Detect which cell encompasses the target text, then output its (x, y) center coordinate. 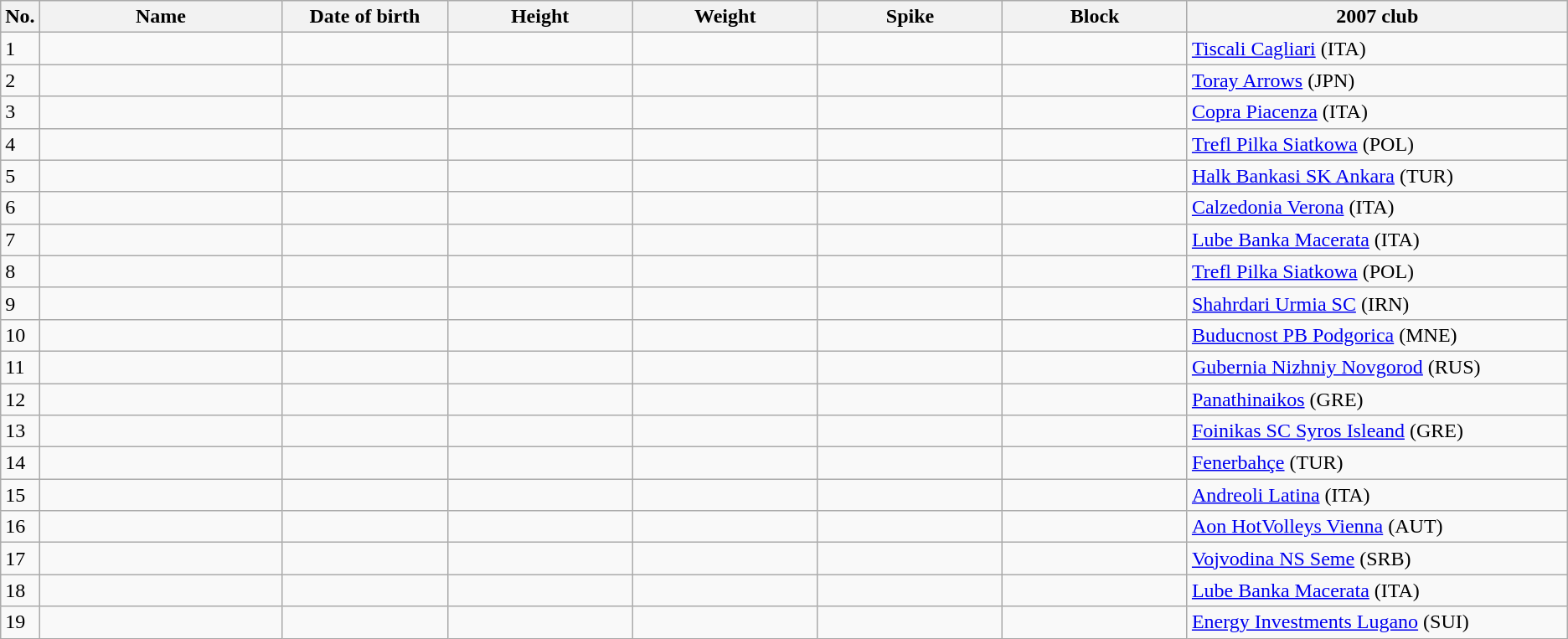
Weight (725, 17)
19 (20, 622)
Tiscali Cagliari (ITA) (1377, 49)
16 (20, 527)
Foinikas SC Syros Isleand (GRE) (1377, 431)
1 (20, 49)
17 (20, 559)
2007 club (1377, 17)
Aon HotVolleys Vienna (AUT) (1377, 527)
Energy Investments Lugano (SUI) (1377, 622)
7 (20, 240)
2 (20, 80)
Block (1096, 17)
Buducnost PB Podgorica (MNE) (1377, 335)
3 (20, 112)
Shahrdari Urmia SC (IRN) (1377, 303)
Andreoli Latina (ITA) (1377, 495)
Toray Arrows (JPN) (1377, 80)
12 (20, 399)
8 (20, 271)
4 (20, 144)
Copra Piacenza (ITA) (1377, 112)
18 (20, 590)
15 (20, 495)
Height (539, 17)
Vojvodina NS Seme (SRB) (1377, 559)
Panathinaikos (GRE) (1377, 399)
Name (161, 17)
10 (20, 335)
Date of birth (365, 17)
Calzedonia Verona (ITA) (1377, 208)
9 (20, 303)
Halk Bankasi SK Ankara (TUR) (1377, 176)
No. (20, 17)
Gubernia Nizhniy Novgorod (RUS) (1377, 367)
11 (20, 367)
5 (20, 176)
13 (20, 431)
14 (20, 463)
Spike (910, 17)
Fenerbahçe (TUR) (1377, 463)
6 (20, 208)
